Capture the cell that displays the provided text and extract its (X, Y) central coordinate. 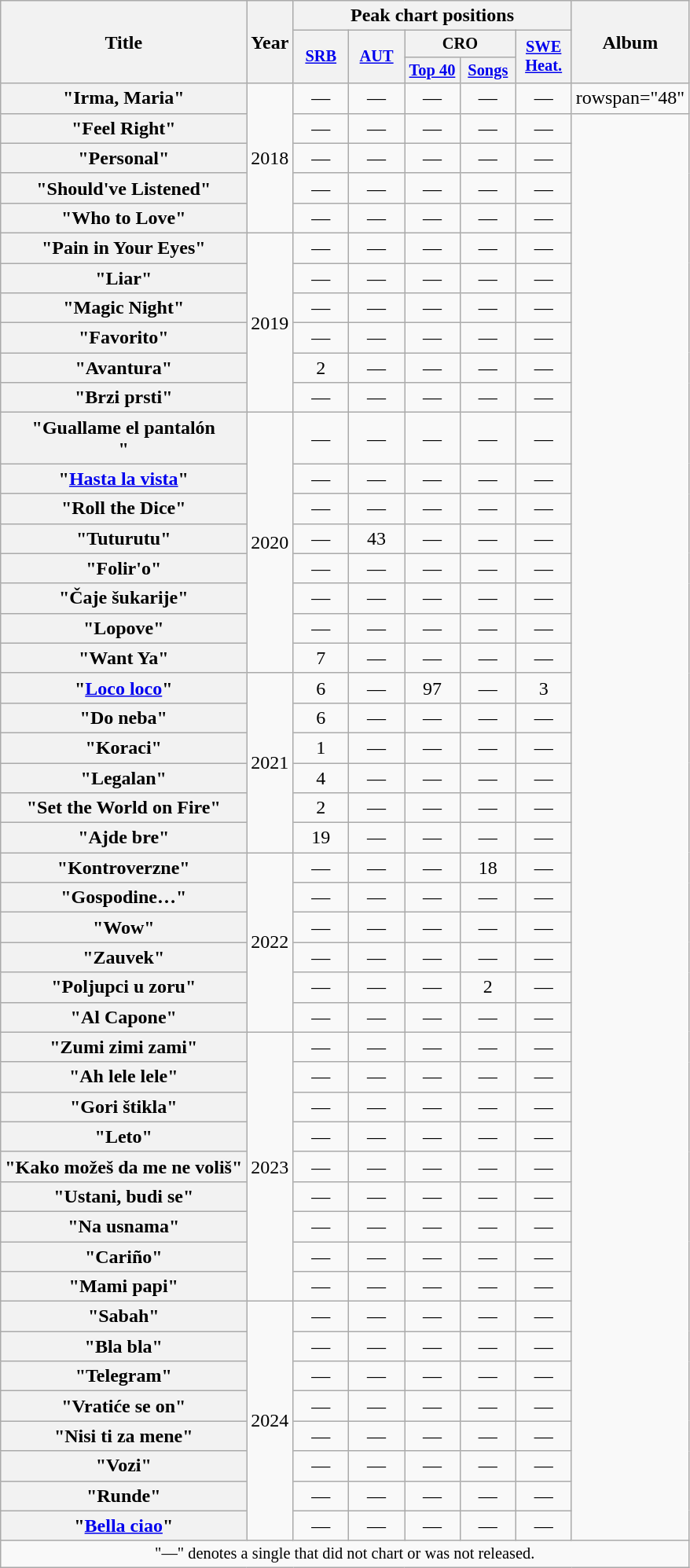
2018 (270, 158)
"Leto" (124, 1137)
"Ajde bre" (124, 838)
"Gospodine…" (124, 898)
"Set the World on Fire" (124, 808)
Album (630, 42)
"Bla bla" (124, 1346)
Title (124, 42)
"Guallame el pantalón" (124, 439)
"Loco loco" (124, 688)
"Kako možeš da me ne voliš" (124, 1166)
2021 (270, 762)
2022 (270, 942)
4 (321, 777)
"Favorito" (124, 338)
"Ah lele lele" (124, 1077)
2023 (270, 1166)
"Zauvek" (124, 957)
"Who to Love" (124, 218)
43 (377, 538)
"Personal" (124, 158)
"Avantura" (124, 368)
"Feel Right" (124, 128)
Peak chart positions (432, 16)
"Koraci" (124, 747)
"Ustani, budi se" (124, 1196)
"Zumi zimi zami" (124, 1047)
2019 (270, 322)
"—" denotes a single that did not chart or was not released. (345, 1554)
3 (544, 688)
"Poljupci u zoru" (124, 987)
"Hasta la vista" (124, 479)
2020 (270, 543)
"Bella ciao" (124, 1526)
"Al Capone" (124, 1017)
AUT (377, 57)
Year (270, 42)
18 (487, 868)
"Lopove" (124, 628)
"Roll the Dice" (124, 509)
"Vozi" (124, 1466)
"Want Ya" (124, 658)
"Irma, Maria" (124, 98)
97 (432, 688)
"Sabah" (124, 1316)
"Čaje šukarije" (124, 598)
19 (321, 838)
"Should've Listened" (124, 188)
rowspan="48" (630, 98)
"Magic Night" (124, 308)
"Mami papi" (124, 1287)
"Pain in Your Eyes" (124, 248)
"Brzi prsti" (124, 398)
"Vratiće se on" (124, 1406)
Top 40 (432, 70)
"Liar" (124, 277)
"Wow" (124, 927)
"Nisi ti za mene" (124, 1436)
"Do neba" (124, 718)
"Telegram" (124, 1376)
2024 (270, 1421)
CRO (461, 44)
"Tuturutu" (124, 538)
"Folir'o" (124, 568)
"Gori štikla" (124, 1107)
"Runde" (124, 1496)
SRB (321, 57)
"Cariño" (124, 1257)
"Legalan" (124, 777)
"Kontroverzne" (124, 868)
7 (321, 658)
1 (321, 747)
"Na usnama" (124, 1226)
Songs (487, 70)
SWEHeat. (544, 57)
